Search for the cell housing the specified text and yield its [X, Y] center coordinate. 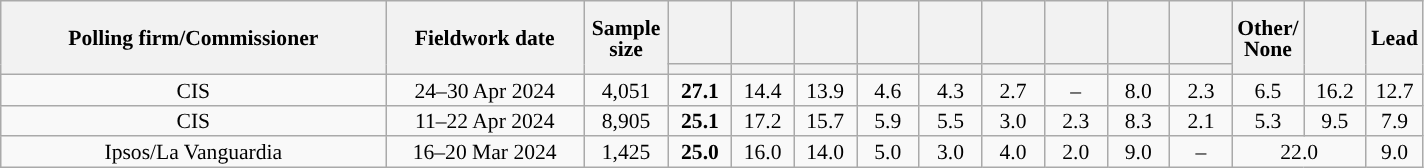
Sample size [626, 38]
2.7 [1014, 90]
16.0 [762, 152]
16–20 Mar 2024 [485, 152]
13.9 [826, 90]
5.0 [888, 152]
9.5 [1336, 120]
2.1 [1202, 120]
Polling firm/Commissioner [194, 38]
22.0 [1299, 152]
Ipsos/La Vanguardia [194, 152]
8.0 [1138, 90]
5.3 [1268, 120]
12.7 [1394, 90]
5.9 [888, 120]
Other/None [1268, 38]
6.5 [1268, 90]
11–22 Apr 2024 [485, 120]
15.7 [826, 120]
24–30 Apr 2024 [485, 90]
8.3 [1138, 120]
8,905 [626, 120]
16.2 [1336, 90]
14.4 [762, 90]
1,425 [626, 152]
Lead [1394, 38]
17.2 [762, 120]
Fieldwork date [485, 38]
4,051 [626, 90]
2.0 [1076, 152]
14.0 [826, 152]
27.1 [700, 90]
4.0 [1014, 152]
7.9 [1394, 120]
25.1 [700, 120]
5.5 [950, 120]
4.3 [950, 90]
25.0 [700, 152]
4.6 [888, 90]
